Identify which cell holds the provided text, then report its (X, Y) central coordinate. 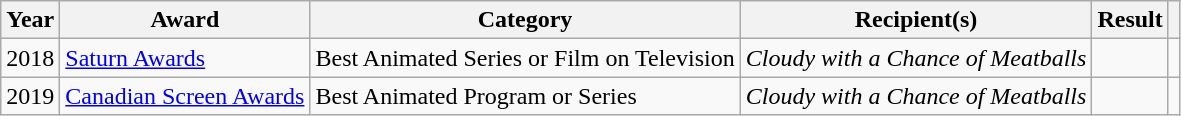
Saturn Awards (185, 58)
Category (525, 20)
Year (30, 20)
2018 (30, 58)
Canadian Screen Awards (185, 96)
2019 (30, 96)
Award (185, 20)
Best Animated Series or Film on Television (525, 58)
Recipient(s) (916, 20)
Result (1130, 20)
Best Animated Program or Series (525, 96)
